Search for the cell housing the specified text and yield its [x, y] center coordinate. 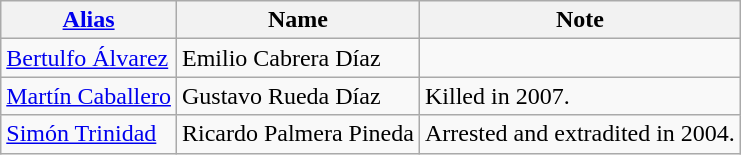
Killed in 2007. [580, 96]
Arrested and extradited in 2004. [580, 134]
Note [580, 20]
Simón Trinidad [89, 134]
Name [298, 20]
Bertulfo Álvarez [89, 58]
Gustavo Rueda Díaz [298, 96]
Alias [89, 20]
Ricardo Palmera Pineda [298, 134]
Martín Caballero [89, 96]
Emilio Cabrera Díaz [298, 58]
